Identify which cell holds the provided text, then report its (X, Y) central coordinate. 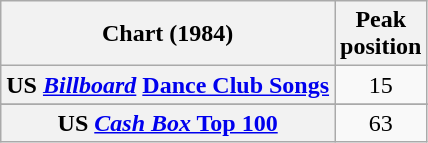
63 (381, 123)
US Cash Box Top 100 (168, 123)
US Billboard Dance Club Songs (168, 85)
Peakposition (381, 34)
15 (381, 85)
Chart (1984) (168, 34)
